Pinpoint the cell where the given text exists, returning its (x, y) midpoint coordinate. 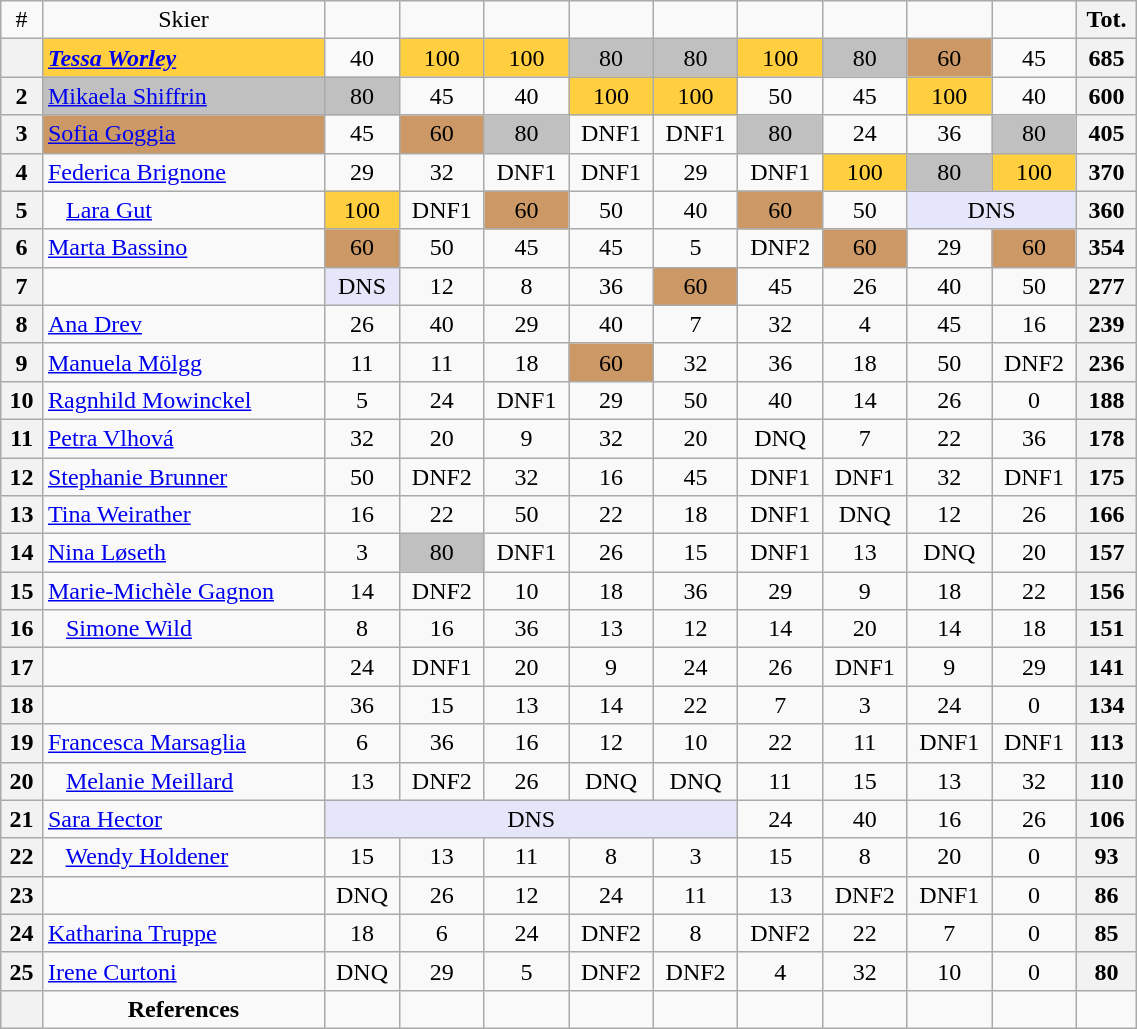
370 (1106, 172)
Tina Weirather (183, 515)
277 (1106, 286)
188 (1106, 400)
156 (1106, 591)
25 (22, 971)
Nina Løseth (183, 553)
Irene Curtoni (183, 971)
23 (22, 895)
Melanie Meillard (183, 781)
21 (22, 819)
110 (1106, 781)
Petra Vlhová (183, 438)
References (183, 1009)
236 (1106, 362)
17 (22, 667)
86 (1106, 895)
Sofia Goggia (183, 134)
Wendy Holdener (183, 857)
Marta Bassino (183, 248)
141 (1106, 667)
Ragnhild Mowinckel (183, 400)
93 (1106, 857)
19 (22, 743)
Simone Wild (183, 629)
166 (1106, 515)
178 (1106, 438)
134 (1106, 705)
Federica Brignone (183, 172)
106 (1106, 819)
151 (1106, 629)
Stephanie Brunner (183, 477)
Marie-Michèle Gagnon (183, 591)
85 (1106, 933)
Mikaela Shiffrin (183, 96)
Lara Gut (183, 210)
685 (1106, 58)
Tot. (1106, 20)
113 (1106, 743)
175 (1106, 477)
354 (1106, 248)
600 (1106, 96)
239 (1106, 324)
Katharina Truppe (183, 933)
405 (1106, 134)
2 (22, 96)
Francesca Marsaglia (183, 743)
360 (1106, 210)
Sara Hector (183, 819)
# (22, 20)
Skier (183, 20)
Tessa Worley (183, 58)
Ana Drev (183, 324)
Manuela Mölgg (183, 362)
157 (1106, 553)
